From the cell containing the given text, extract its center point as (X, Y) coordinate. 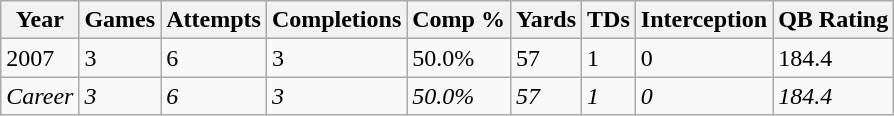
TDs (609, 20)
QB Rating (834, 20)
Career (40, 96)
Yards (546, 20)
Interception (704, 20)
Comp % (459, 20)
Completions (336, 20)
Games (120, 20)
Year (40, 20)
Attempts (214, 20)
2007 (40, 58)
